Provide the (X, Y) coordinate of the cell's center where the given text is located.  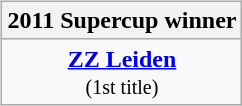
ZZ Leiden(1st title) (122, 72)
2011 Supercup winner (122, 20)
